Find where the given text appears and provide that cell's center as [X, Y] coordinate. 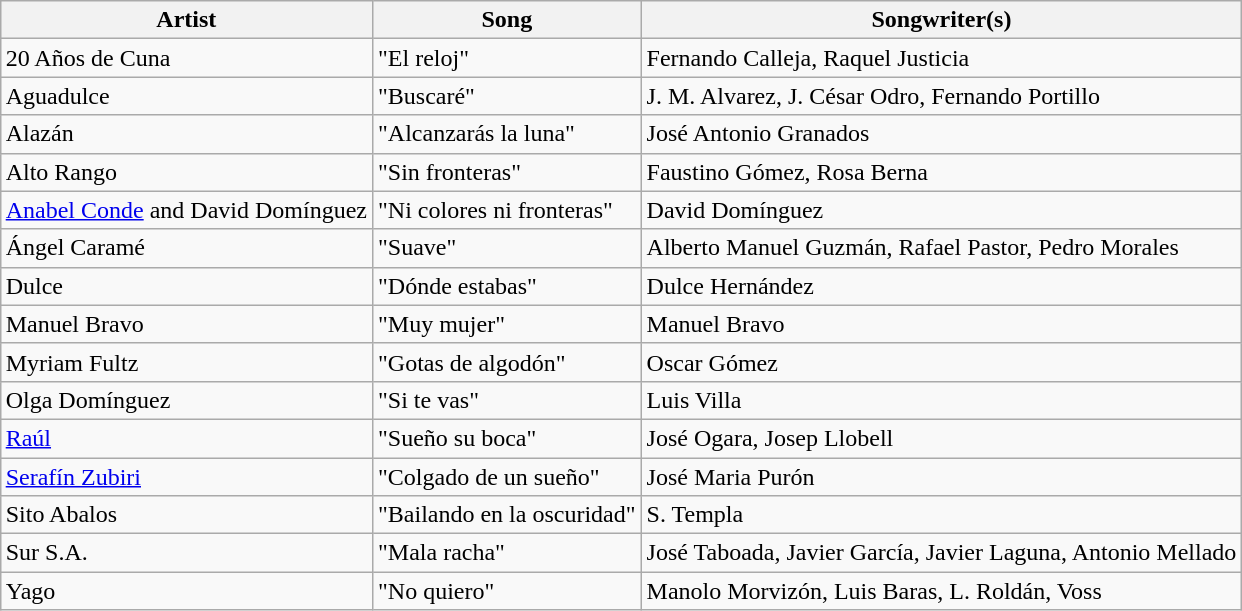
Ángel Caramé [186, 248]
Manolo Morvizón, Luis Baras, L. Roldán, Voss [942, 591]
"Ni colores ni fronteras" [506, 210]
José Antonio Granados [942, 134]
"Buscaré" [506, 96]
Oscar Gómez [942, 362]
Sur S.A. [186, 553]
"No quiero" [506, 591]
Alto Rango [186, 172]
S. Templa [942, 515]
"Sueño su boca" [506, 438]
20 Años de Cuna [186, 58]
Songwriter(s) [942, 20]
"El reloj" [506, 58]
"Gotas de algodón" [506, 362]
Yago [186, 591]
Dulce [186, 286]
Dulce Hernández [942, 286]
Anabel Conde and David Domínguez [186, 210]
Faustino Gómez, Rosa Berna [942, 172]
Aguadulce [186, 96]
"Muy mujer" [506, 324]
Serafín Zubiri [186, 477]
Song [506, 20]
"Alcanzarás la luna" [506, 134]
"Sin fronteras" [506, 172]
José Maria Purón [942, 477]
J. M. Alvarez, J. César Odro, Fernando Portillo [942, 96]
David Domínguez [942, 210]
"Dónde estabas" [506, 286]
Alberto Manuel Guzmán, Rafael Pastor, Pedro Morales [942, 248]
Olga Domínguez [186, 400]
Fernando Calleja, Raquel Justicia [942, 58]
Luis Villa [942, 400]
Artist [186, 20]
"Colgado de un sueño" [506, 477]
"Bailando en la oscuridad" [506, 515]
"Suave" [506, 248]
"Si te vas" [506, 400]
"Mala racha" [506, 553]
Alazán [186, 134]
José Taboada, Javier García, Javier Laguna, Antonio Mellado [942, 553]
Sito Abalos [186, 515]
Myriam Fultz [186, 362]
José Ogara, Josep Llobell [942, 438]
Raúl [186, 438]
